Extract the (X, Y) coordinate from the center of the cell holding the provided text.  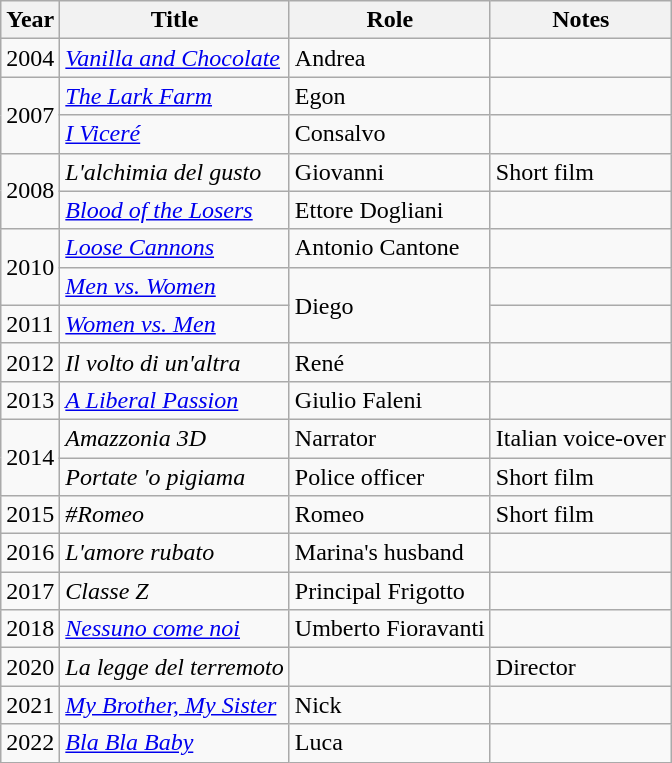
Bla Bla Baby (174, 743)
Title (174, 20)
I Viceré (174, 134)
Director (580, 667)
2021 (30, 705)
L'alchimia del gusto (174, 172)
Italian voice-over (580, 438)
Giovanni (390, 172)
Portate 'o pigiama (174, 477)
Principal Frigotto (390, 591)
2015 (30, 515)
Andrea (390, 58)
2012 (30, 362)
Amazzonia 3D (174, 438)
Narrator (390, 438)
A Liberal Passion (174, 400)
Men vs. Women (174, 286)
Umberto Fioravanti (390, 629)
René (390, 362)
Nessuno come noi (174, 629)
2022 (30, 743)
Giulio Faleni (390, 400)
Blood of the Losers (174, 210)
Marina's husband (390, 553)
2010 (30, 267)
2004 (30, 58)
My Brother, My Sister (174, 705)
The Lark Farm (174, 96)
Luca (390, 743)
La legge del terremoto (174, 667)
2016 (30, 553)
Vanilla and Chocolate (174, 58)
Il volto di un'altra (174, 362)
2011 (30, 324)
Egon (390, 96)
Antonio Cantone (390, 248)
Consalvo (390, 134)
Year (30, 20)
Loose Cannons (174, 248)
Role (390, 20)
Classe Z (174, 591)
Ettore Dogliani (390, 210)
2017 (30, 591)
Diego (390, 305)
Police officer (390, 477)
Women vs. Men (174, 324)
2018 (30, 629)
2007 (30, 115)
2013 (30, 400)
Notes (580, 20)
2008 (30, 191)
2020 (30, 667)
Romeo (390, 515)
L'amore rubato (174, 553)
Nick (390, 705)
2014 (30, 457)
#Romeo (174, 515)
